Pinpoint the cell where the given text exists, returning its (x, y) midpoint coordinate. 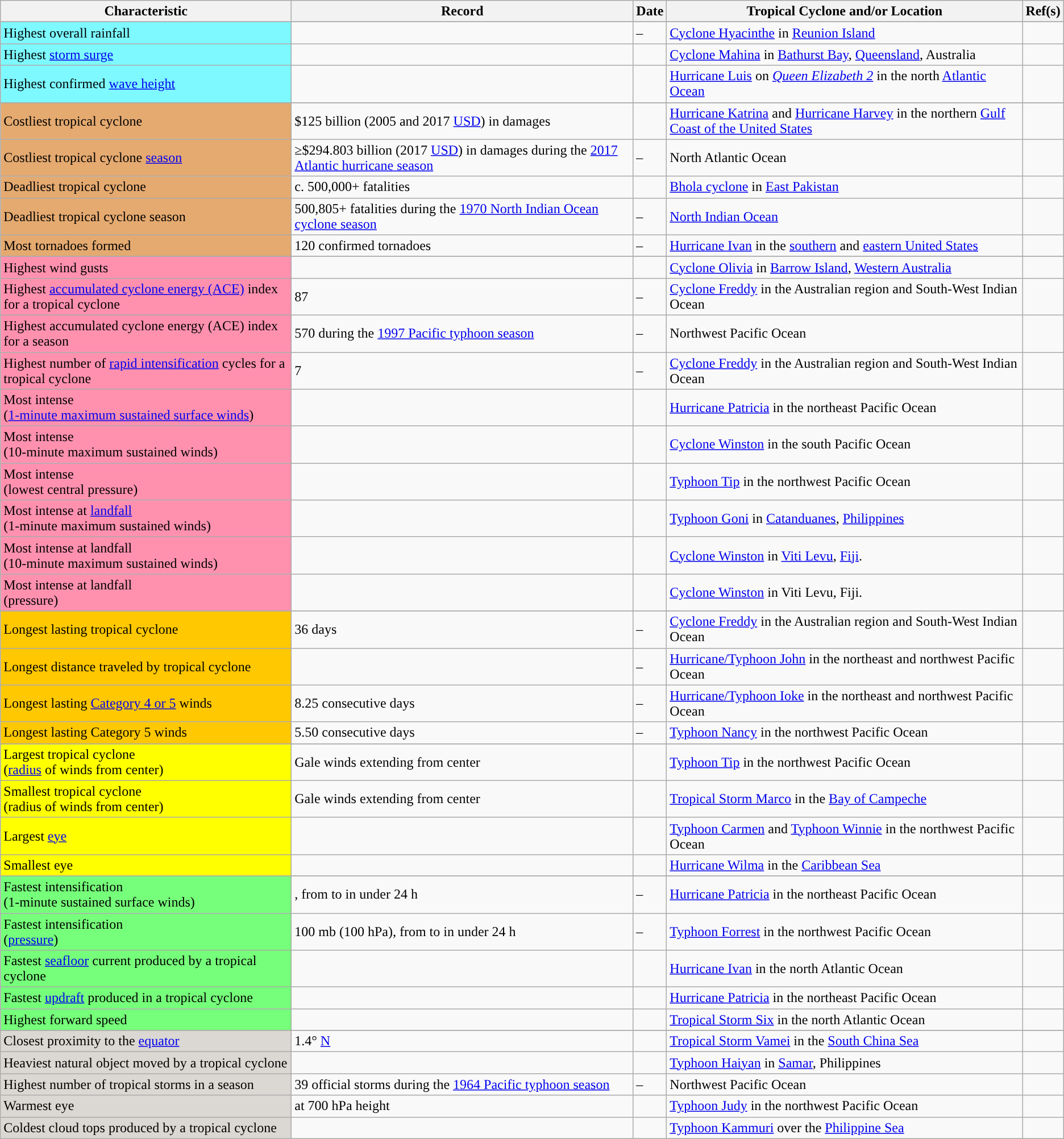
Deadliest tropical cyclone season (146, 216)
Highest number of rapid intensification cycles for a tropical cyclone (146, 371)
Highest storm surge (146, 55)
Coldest cloud tops produced by a tropical cyclone (146, 1128)
Typhoon Carmen and Typhoon Winnie in the northwest Pacific Ocean (845, 835)
Hurricane Wilma in the Caribbean Sea (845, 865)
, from to in under 24 h (463, 895)
Costliest tropical cyclone season (146, 158)
Typhoon Goni in Catanduanes, Philippines (845, 518)
Most intense (10-minute maximum sustained winds) (146, 444)
Longest lasting Category 5 winds (146, 733)
87 (463, 297)
Fastest seafloor current produced by a tropical cyclone (146, 968)
100 mb (100 hPa), from to in under 24 h (463, 931)
Tropical Cyclone and/or Location (845, 11)
North Indian Ocean (845, 216)
Tropical Storm Vamei in the South China Sea (845, 1041)
Hurricane/Typhoon John in the northeast and northwest Pacific Ocean (845, 666)
39 official storms during the 1964 Pacific typhoon season (463, 1084)
Highest number of tropical storms in a season (146, 1084)
Hurricane Ivan in the southern and eastern United States (845, 246)
Costliest tropical cyclone (146, 120)
Typhoon Forrest in the northwest Pacific Ocean (845, 931)
8.25 consecutive days (463, 704)
Highest overall rainfall (146, 33)
36 days (463, 630)
7 (463, 371)
Closest proximity to the equator (146, 1041)
$125 billion (2005 and 2017 USD) in damages (463, 120)
Typhoon Haiyan in Samar, Philippines (845, 1063)
570 during the 1997 Pacific typhoon season (463, 333)
120 confirmed tornadoes (463, 246)
Smallest eye (146, 865)
Cyclone Olivia in Barrow Island, Western Australia (845, 267)
Most intense at landfall (pressure) (146, 592)
Fastest intensification (pressure) (146, 931)
Tropical Storm Six in the north Atlantic Ocean (845, 1020)
1.4° N (463, 1041)
Typhoon Kammuri over the Philippine Sea (845, 1128)
Warmest eye (146, 1106)
500,805+ fatalities during the 1970 North Indian Ocean cyclone season (463, 216)
Bhola cyclone in East Pakistan (845, 187)
Most intense at landfall (10-minute maximum sustained winds) (146, 556)
Longest lasting tropical cyclone (146, 630)
Tropical Storm Marco in the Bay of Campeche (845, 799)
Hurricane Katrina and Hurricane Harvey in the northern Gulf Coast of the United States (845, 120)
at 700 hPa height (463, 1106)
Deadliest tropical cyclone (146, 187)
Cyclone Mahina in Bathurst Bay, Queensland, Australia (845, 55)
Highest accumulated cyclone energy (ACE) index for a season (146, 333)
Cyclone Winston in the south Pacific Ocean (845, 444)
c. 500,000+ fatalities (463, 187)
Highest forward speed (146, 1020)
Longest distance traveled by tropical cyclone (146, 666)
Fastest intensification (1-minute sustained surface winds) (146, 895)
Smallest tropical cyclone (radius of winds from center) (146, 799)
5.50 consecutive days (463, 733)
Date (650, 11)
Hurricane Luis on Queen Elizabeth 2 in the north Atlantic Ocean (845, 84)
Cyclone Hyacinthe in Reunion Island (845, 33)
Highest accumulated cyclone energy (ACE) index for a tropical cyclone (146, 297)
Highest wind gusts (146, 267)
North Atlantic Ocean (845, 158)
Ref(s) (1043, 11)
Longest lasting Category 4 or 5 winds (146, 704)
Most intense (lowest central pressure) (146, 482)
Characteristic (146, 11)
Most tornadoes formed (146, 246)
Hurricane Ivan in the north Atlantic Ocean (845, 968)
Highest confirmed wave height (146, 84)
Largest tropical cyclone (radius of winds from center) (146, 762)
Typhoon Judy in the northwest Pacific Ocean (845, 1106)
Hurricane/Typhoon Ioke in the northeast and northwest Pacific Ocean (845, 704)
Most intense (1-minute maximum sustained surface winds) (146, 408)
Fastest updraft produced in a tropical cyclone (146, 998)
Typhoon Nancy in the northwest Pacific Ocean (845, 733)
Largest eye (146, 835)
Most intense at landfall (1-minute maximum sustained winds) (146, 518)
≥$294.803 billion (2017 USD) in damages during the 2017 Atlantic hurricane season (463, 158)
Record (463, 11)
Heaviest natural object moved by a tropical cyclone (146, 1063)
